Determine the [x, y] coordinate at the center of the cell enclosing the given text.  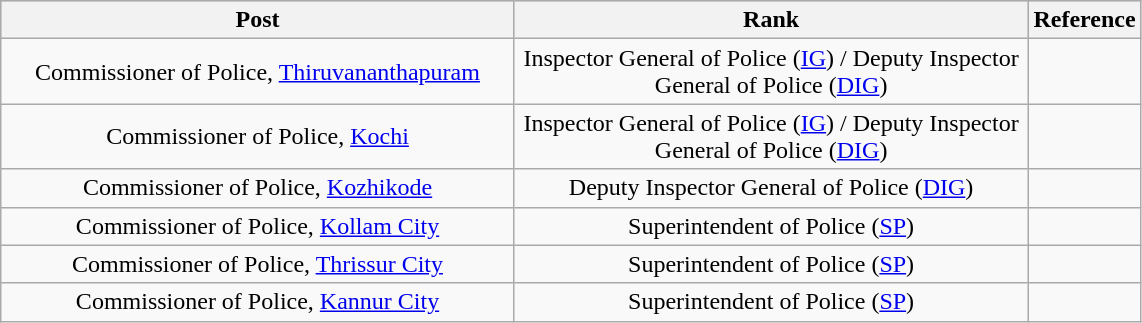
Commissioner of Police, Thiruvananthapuram [258, 72]
Commissioner of Police, Thrissur City [258, 264]
Deputy Inspector General of Police (DIG) [771, 188]
Reference [1084, 20]
Commissioner of Police, Kollam City [258, 226]
Commissioner of Police, Kozhikode [258, 188]
Commissioner of Police, Kochi [258, 136]
Commissioner of Police, Kannur City [258, 302]
Rank [771, 20]
Post [258, 20]
